For the text-containing cell, return its midpoint in [x, y] coordinate format. 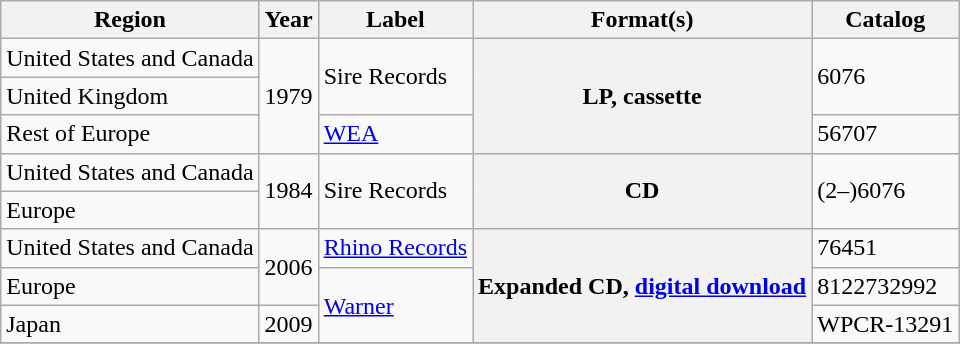
2006 [288, 267]
(2–)6076 [886, 191]
CD [642, 191]
1984 [288, 191]
LP, cassette [642, 96]
1979 [288, 96]
Rhino Records [395, 248]
WEA [395, 134]
76451 [886, 248]
56707 [886, 134]
Label [395, 20]
Expanded CD, digital download [642, 286]
Catalog [886, 20]
Warner [395, 305]
6076 [886, 77]
Format(s) [642, 20]
Rest of Europe [130, 134]
Region [130, 20]
United Kingdom [130, 96]
2009 [288, 324]
8122732992 [886, 286]
Year [288, 20]
WPCR-13291 [886, 324]
Japan [130, 324]
